Identify which cell holds the provided text, then report its [x, y] central coordinate. 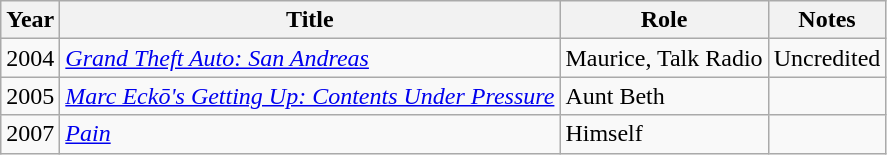
Maurice, Talk Radio [664, 58]
Role [664, 20]
Year [30, 20]
Grand Theft Auto: San Andreas [310, 58]
Title [310, 20]
Aunt Beth [664, 96]
Notes [827, 20]
2005 [30, 96]
Himself [664, 134]
Pain [310, 134]
2007 [30, 134]
2004 [30, 58]
Marc Eckō's Getting Up: Contents Under Pressure [310, 96]
Uncredited [827, 58]
